Search for the cell housing the specified text and yield its (X, Y) center coordinate. 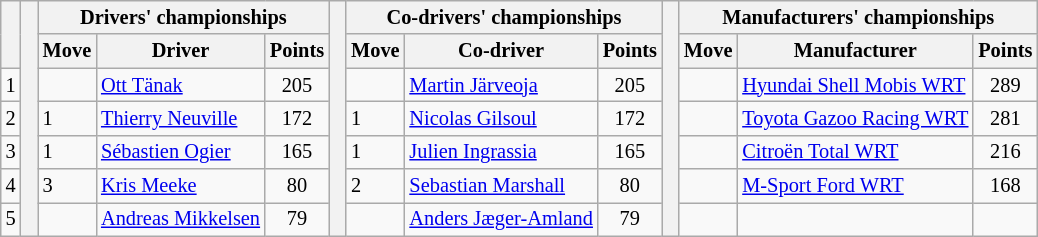
Andreas Mikkelsen (180, 219)
Ott Tänak (180, 85)
5 (11, 219)
216 (1005, 152)
Manufacturers' championships (858, 17)
281 (1005, 118)
Co-driver (500, 51)
4 (11, 186)
Manufacturer (855, 51)
289 (1005, 85)
M-Sport Ford WRT (855, 186)
Driver (180, 51)
Citroën Total WRT (855, 152)
Martin Järveoja (500, 85)
168 (1005, 186)
Anders Jæger-Amland (500, 219)
Toyota Gazoo Racing WRT (855, 118)
Drivers' championships (184, 17)
Sebastian Marshall (500, 186)
Nicolas Gilsoul (500, 118)
Thierry Neuville (180, 118)
Kris Meeke (180, 186)
Sébastien Ogier (180, 152)
Hyundai Shell Mobis WRT (855, 85)
Julien Ingrassia (500, 152)
Co-drivers' championships (504, 17)
